From the cell containing the given text, extract its center point as [x, y] coordinate. 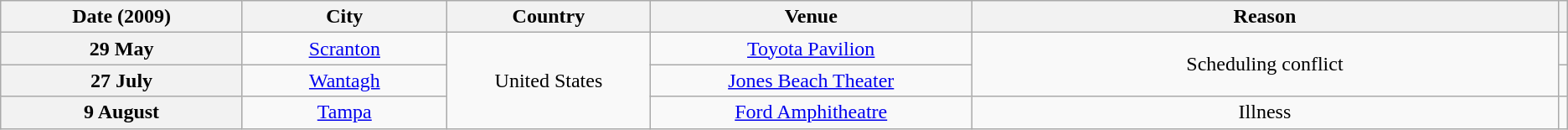
Scheduling conflict [1265, 65]
Jones Beach Theater [811, 81]
Venue [811, 17]
Wantagh [344, 81]
Illness [1265, 112]
9 August [122, 112]
Country [549, 17]
Date (2009) [122, 17]
United States [549, 81]
Tampa [344, 112]
27 July [122, 81]
29 May [122, 49]
Toyota Pavilion [811, 49]
Ford Amphitheatre [811, 112]
City [344, 17]
Scranton [344, 49]
Reason [1265, 17]
